Locate the cell with the specified text and output its [x, y] center coordinate. 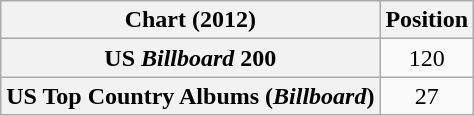
120 [427, 58]
27 [427, 96]
US Billboard 200 [190, 58]
US Top Country Albums (Billboard) [190, 96]
Position [427, 20]
Chart (2012) [190, 20]
